Determine the [x, y] coordinate at the center of the cell enclosing the given text.  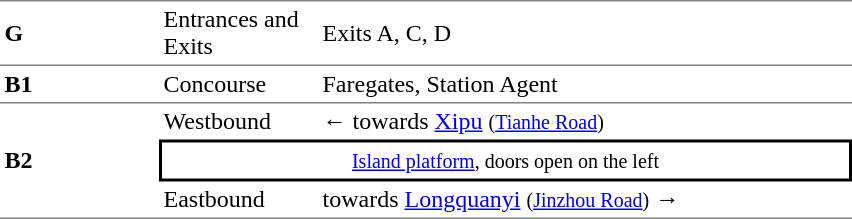
B1 [80, 85]
← towards Xipu (Tianhe Road) [585, 122]
Island platform, doors open on the left [506, 161]
Exits A, C, D [585, 33]
Entrances and Exits [238, 33]
Faregates, Station Agent [585, 85]
Westbound [238, 122]
G [80, 33]
Concourse [238, 85]
